For the text-containing cell, return its midpoint in [x, y] coordinate format. 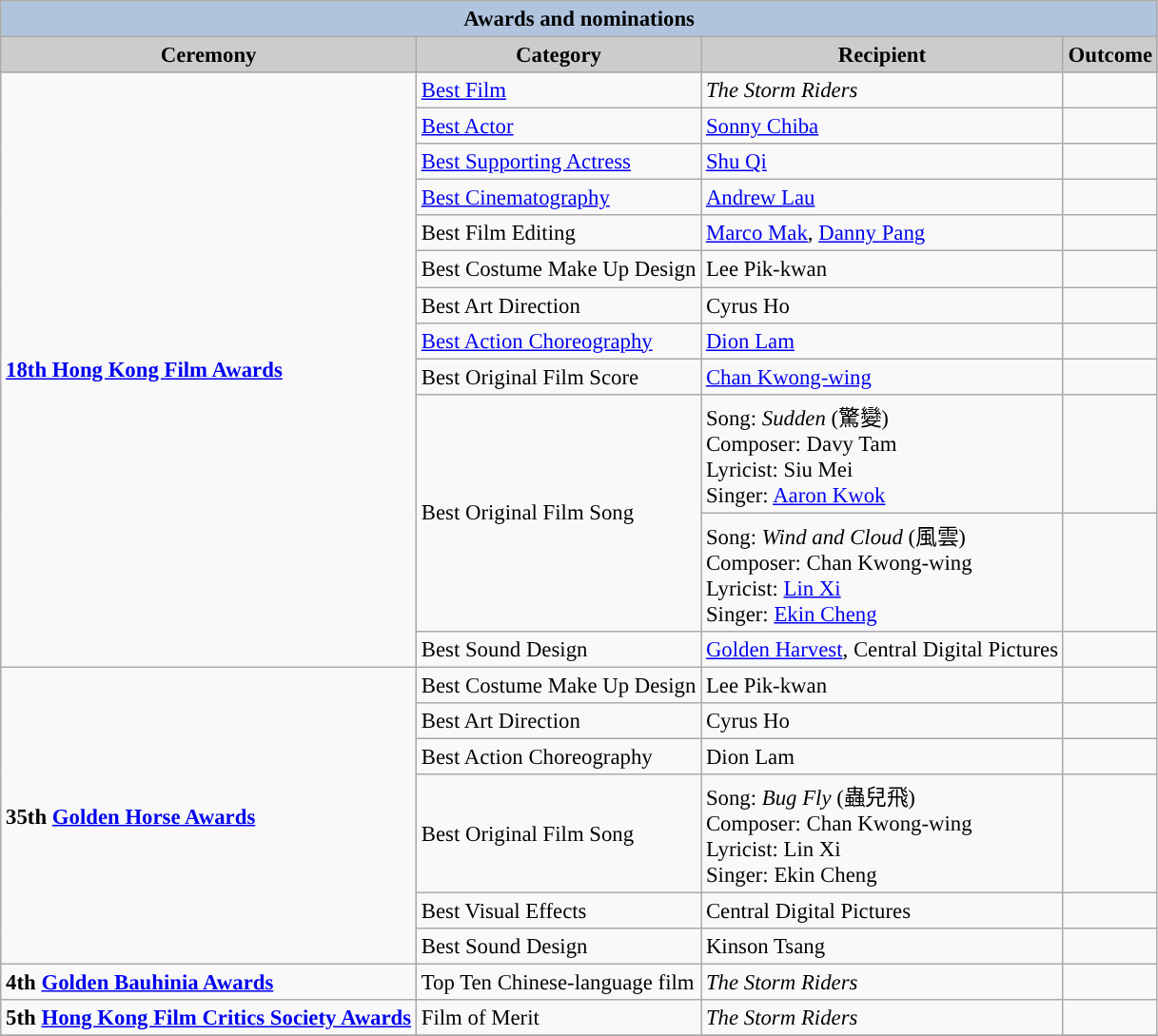
35th Golden Horse Awards [209, 816]
Ceremony [209, 55]
Film of Merit [558, 1018]
Best Supporting Actress [558, 162]
Sonny Chiba [883, 127]
Song: Sudden (驚變)Composer: Davy Tam Lyricist: Siu Mei Singer: Aaron Kwok [883, 453]
Awards and nominations [579, 19]
Andrew Lau [883, 198]
18th Hong Kong Film Awards [209, 369]
Best Cinematography [558, 198]
5th Hong Kong Film Critics Society Awards [209, 1018]
Category [558, 55]
Best Original Film Score [558, 377]
Chan Kwong-wing [883, 377]
Recipient [883, 55]
Top Ten Chinese-language film [558, 983]
Outcome [1109, 55]
4th Golden Bauhinia Awards [209, 983]
Marco Mak, Danny Pang [883, 233]
Shu Qi [883, 162]
Best Film [558, 90]
Song: Bug Fly (蟲兒飛)Composer: Chan Kwong-wing Lyricist: Lin Xi Singer: Ekin Cheng [883, 833]
Golden Harvest, Central Digital Pictures [883, 650]
Central Digital Pictures [883, 911]
Song: Wind and Cloud (風雲)Composer: Chan Kwong-wing Lyricist: Lin Xi Singer: Ekin Cheng [883, 573]
Kinson Tsang [883, 947]
Best Visual Effects [558, 911]
Best Film Editing [558, 233]
Best Actor [558, 127]
